Return the (X, Y) coordinate for the center point of the cell that contains the specified text.  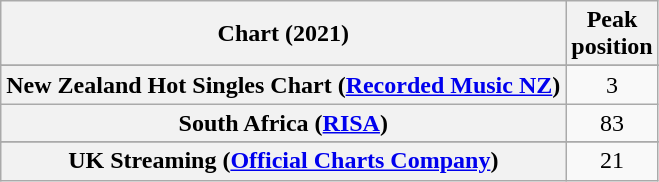
Peakposition (612, 34)
Chart (2021) (284, 34)
New Zealand Hot Singles Chart (Recorded Music NZ) (284, 85)
3 (612, 85)
South Africa (RISA) (284, 123)
21 (612, 161)
83 (612, 123)
UK Streaming (Official Charts Company) (284, 161)
